Return the [x, y] coordinate for the center point of the cell that contains the specified text.  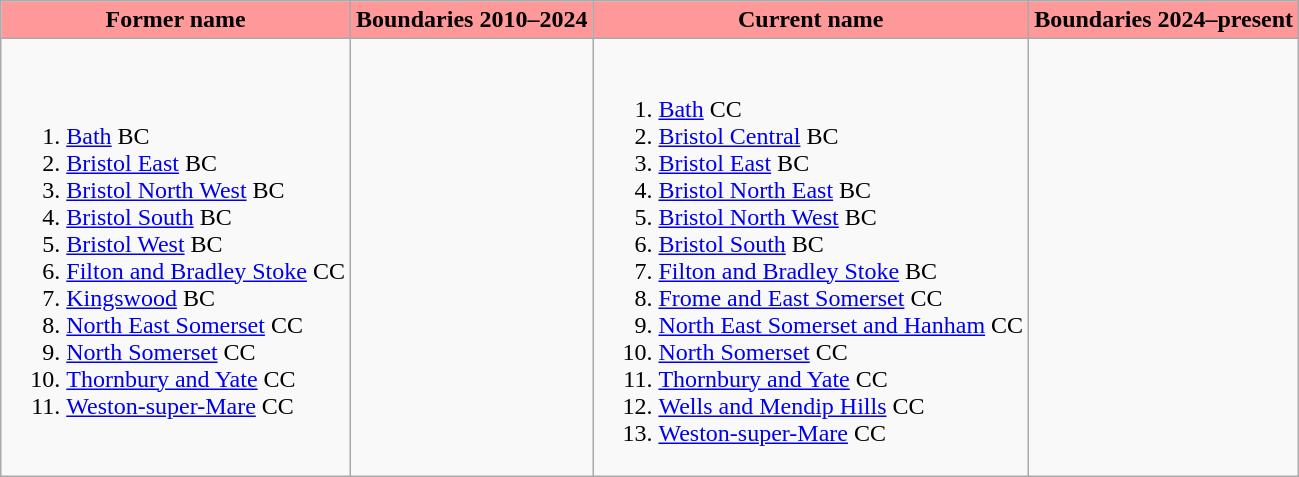
Boundaries 2024–present [1164, 20]
Current name [811, 20]
Boundaries 2010–2024 [471, 20]
Former name [176, 20]
